From the cell containing the given text, extract its center point as [X, Y] coordinate. 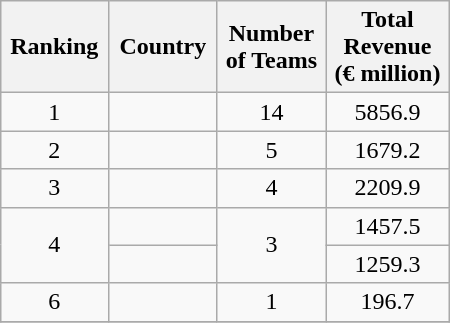
Total Revenue(€ million) [388, 47]
Number of Teams [272, 47]
1457.5 [388, 226]
2 [54, 150]
6 [54, 302]
1679.2 [388, 150]
2209.9 [388, 188]
Ranking [54, 47]
5 [272, 150]
1259.3 [388, 264]
Country [164, 47]
5856.9 [388, 112]
14 [272, 112]
196.7 [388, 302]
